Pinpoint the cell where the given text exists, returning its [X, Y] midpoint coordinate. 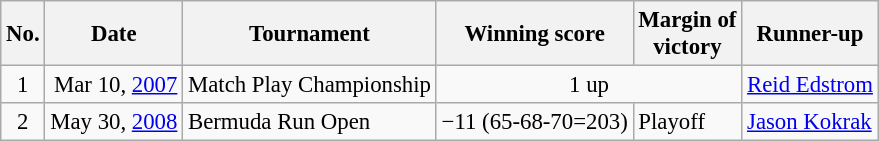
2 [23, 122]
May 30, 2008 [114, 122]
Playoff [688, 122]
Tournament [310, 34]
Runner-up [810, 34]
Winning score [534, 34]
1 up [588, 85]
Mar 10, 2007 [114, 85]
Jason Kokrak [810, 122]
No. [23, 34]
Match Play Championship [310, 85]
1 [23, 85]
−11 (65-68-70=203) [534, 122]
Margin ofvictory [688, 34]
Date [114, 34]
Bermuda Run Open [310, 122]
Reid Edstrom [810, 85]
